Find where the given text appears and provide that cell's center as (X, Y) coordinate. 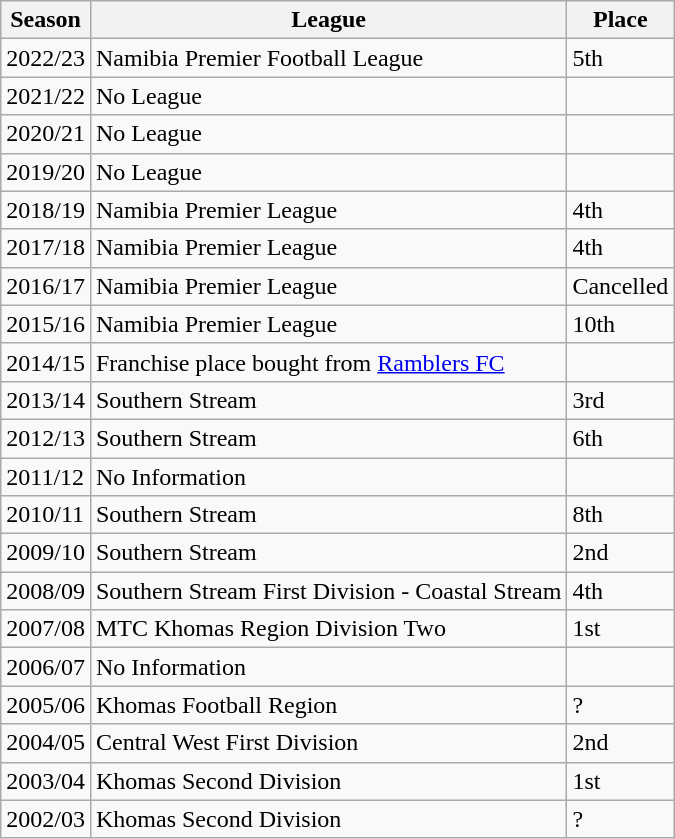
2020/21 (46, 134)
Franchise place bought from Ramblers FC (328, 362)
5th (620, 58)
2018/19 (46, 210)
2014/15 (46, 362)
2017/18 (46, 248)
MTC Khomas Region Division Two (328, 629)
2021/22 (46, 96)
10th (620, 324)
2006/07 (46, 667)
Namibia Premier Football League (328, 58)
2019/20 (46, 172)
2015/16 (46, 324)
2012/13 (46, 438)
2010/11 (46, 515)
6th (620, 438)
8th (620, 515)
2011/12 (46, 477)
2005/06 (46, 705)
2008/09 (46, 591)
2004/05 (46, 743)
Khomas Football Region (328, 705)
Southern Stream First Division - Coastal Stream (328, 591)
3rd (620, 400)
2009/10 (46, 553)
2003/04 (46, 781)
Cancelled (620, 286)
2002/03 (46, 819)
Place (620, 20)
2013/14 (46, 400)
2007/08 (46, 629)
Central West First Division (328, 743)
2022/23 (46, 58)
2016/17 (46, 286)
League (328, 20)
Season (46, 20)
